Find where the given text appears and provide that cell's center as [x, y] coordinate. 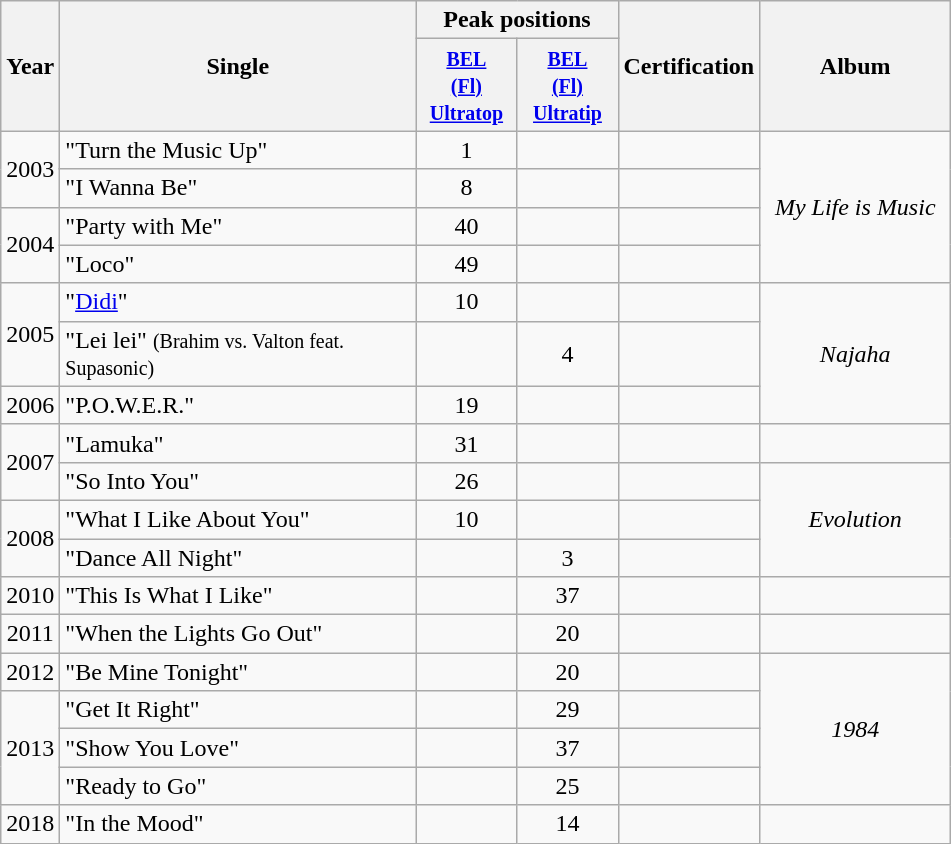
1 [466, 150]
"When the Lights Go Out" [238, 634]
"Get It Right" [238, 710]
BEL (Fl)Ultratop [466, 85]
"Party with Me" [238, 226]
Evolution [856, 519]
29 [568, 710]
31 [466, 443]
"Lamuka" [238, 443]
"Lei lei" (Brahim vs. Valton feat. Supasonic) [238, 354]
3 [568, 557]
2007 [30, 462]
"Be Mine Tonight" [238, 672]
"Show You Love" [238, 748]
14 [568, 824]
Peak positions [517, 20]
"What I Like About You" [238, 519]
2018 [30, 824]
2005 [30, 334]
"This Is What I Like" [238, 596]
"Ready to Go" [238, 786]
2006 [30, 405]
8 [466, 188]
19 [466, 405]
4 [568, 354]
Single [238, 66]
49 [466, 264]
2008 [30, 538]
1984 [856, 729]
"I Wanna Be" [238, 188]
"P.O.W.E.R." [238, 405]
40 [466, 226]
2012 [30, 672]
BEL (Fl)Ultratip [568, 85]
2003 [30, 169]
"Turn the Music Up" [238, 150]
"Didi" [238, 302]
2010 [30, 596]
"So Into You" [238, 481]
"In the Mood" [238, 824]
Certification [689, 66]
25 [568, 786]
2013 [30, 748]
26 [466, 481]
"Loco" [238, 264]
"Dance All Night" [238, 557]
My Life is Music [856, 207]
2011 [30, 634]
2004 [30, 245]
Album [856, 66]
Year [30, 66]
Najaha [856, 354]
